Detect which cell encompasses the target text, then output its [x, y] center coordinate. 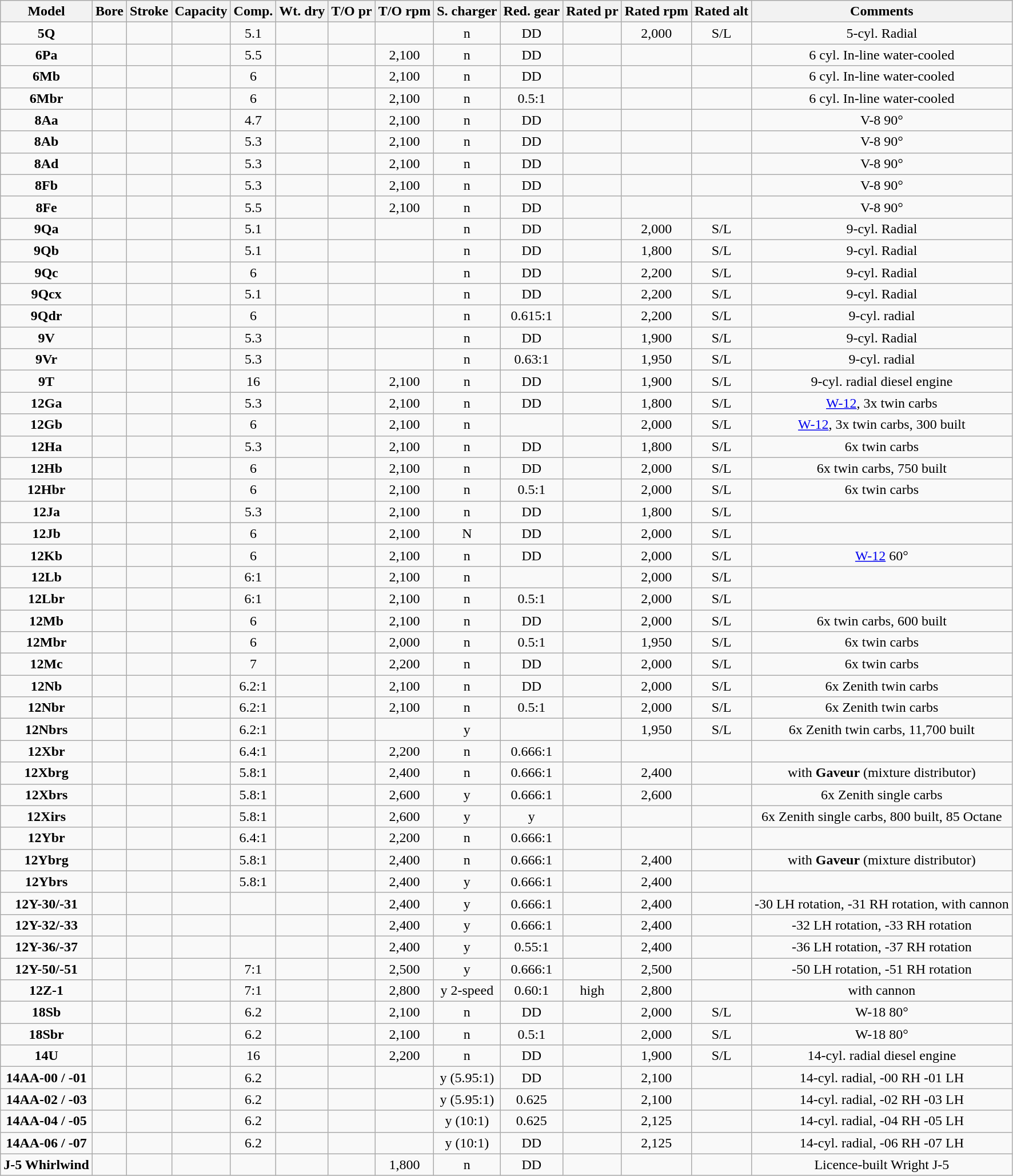
12Lbr [47, 599]
6Mb [47, 77]
12Nbr [47, 708]
12Ha [47, 447]
14-cyl. radial, -00 RH -01 LH [882, 1078]
12Y-32/-33 [47, 925]
12Mc [47, 664]
8Fe [47, 207]
Rated rpm [656, 11]
9T [47, 381]
12Xbrg [47, 773]
12Nbrs [47, 729]
6x Zenith single carbs, 800 built, 85 Octane [882, 816]
12Xbr [47, 751]
8Aa [47, 120]
18Sb [47, 1012]
Capacity [201, 11]
high [592, 991]
9Qa [47, 229]
Rated pr [592, 11]
14-cyl. radial diesel engine [882, 1056]
12Mbr [47, 643]
0.55:1 [532, 947]
S. charger [467, 11]
Stroke [149, 11]
T/O pr [352, 11]
6x twin carbs, 750 built [882, 468]
14AA-06 / -07 [47, 1143]
6x Zenith twin carbs, 11,700 built [882, 729]
8Ab [47, 142]
14AA-02 / -03 [47, 1099]
0.63:1 [532, 360]
12Ga [47, 403]
-32 LH rotation, -33 RH rotation [882, 925]
5Q [47, 33]
14-cyl. radial, -06 RH -07 LH [882, 1143]
8Ad [47, 164]
8Fb [47, 185]
W-12 60° [882, 555]
18Sbr [47, 1034]
Comments [882, 11]
T/O rpm [404, 11]
Red. gear [532, 11]
12Hb [47, 468]
12Y-30/-31 [47, 903]
with cannon [882, 991]
12Mb [47, 620]
6Mbr [47, 98]
9Vr [47, 360]
12Ybrs [47, 882]
W-12, 3x twin carbs, 300 built [882, 425]
14AA-00 / -01 [47, 1078]
14-cyl. radial, -04 RH -05 LH [882, 1121]
4.7 [253, 120]
9Qcx [47, 294]
0.615:1 [532, 316]
12Xirs [47, 816]
9V [47, 338]
Model [47, 11]
12Xbrs [47, 795]
6x Zenith single carbs [882, 795]
12Y-36/-37 [47, 947]
9-cyl. radial diesel engine [882, 381]
Rated alt [721, 11]
12Y-50/-51 [47, 969]
6Pa [47, 55]
-30 LH rotation, -31 RH rotation, with cannon [882, 903]
Bore [109, 11]
12Gb [47, 425]
12Ja [47, 512]
12Nb [47, 686]
12Z-1 [47, 991]
12Jb [47, 533]
J-5 Whirlwind [47, 1165]
14U [47, 1056]
y 2-speed [467, 991]
7 [253, 664]
Comp. [253, 11]
14AA-04 / -05 [47, 1121]
9Qdr [47, 316]
Licence-built Wright J-5 [882, 1165]
6x twin carbs, 600 built [882, 620]
12Lb [47, 577]
0.60:1 [532, 991]
12Ybr [47, 838]
-36 LH rotation, -37 RH rotation [882, 947]
9Qb [47, 250]
12Ybrg [47, 860]
12Hbr [47, 490]
9Qc [47, 273]
14-cyl. radial, -02 RH -03 LH [882, 1099]
5-cyl. Radial [882, 33]
Wt. dry [302, 11]
N [467, 533]
12Kb [47, 555]
W-12, 3x twin carbs [882, 403]
-50 LH rotation, -51 RH rotation [882, 969]
